Return the [x, y] coordinate for the center point of the cell that contains the specified text.  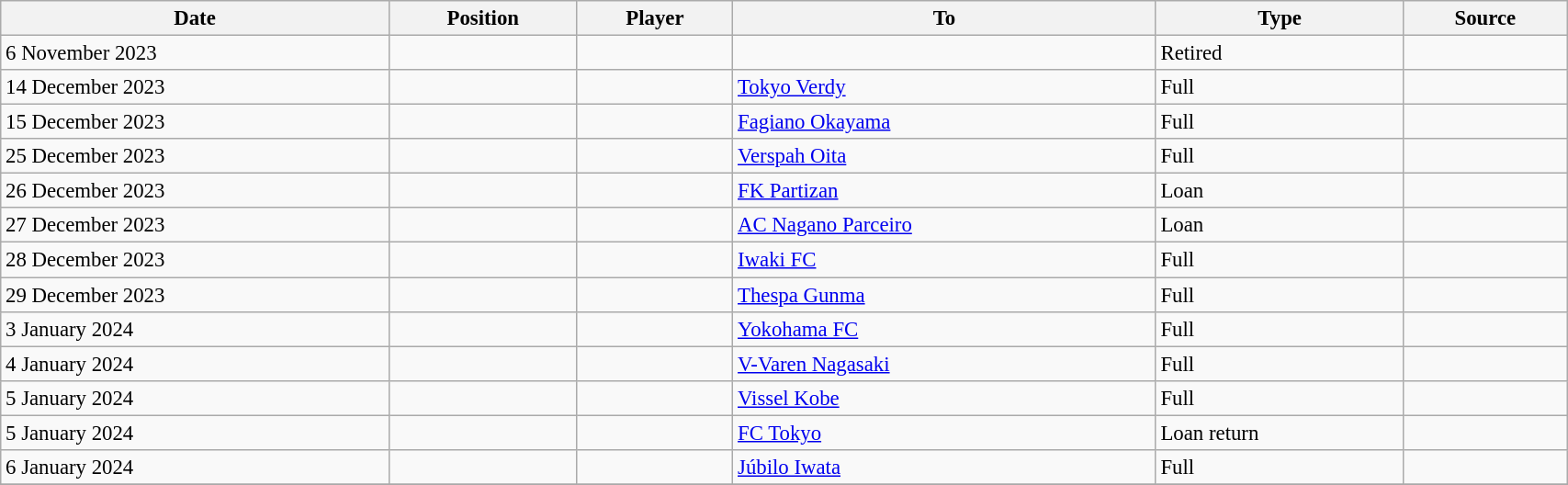
25 December 2023 [195, 156]
27 December 2023 [195, 225]
Thespa Gunma [944, 295]
26 December 2023 [195, 191]
Loan return [1280, 433]
To [944, 18]
6 January 2024 [195, 468]
Type [1280, 18]
14 December 2023 [195, 87]
Position [483, 18]
FK Partizan [944, 191]
Date [195, 18]
6 November 2023 [195, 53]
Iwaki FC [944, 260]
15 December 2023 [195, 122]
Tokyo Verdy [944, 87]
29 December 2023 [195, 295]
V-Varen Nagasaki [944, 364]
Source [1485, 18]
Fagiano Okayama [944, 122]
Yokohama FC [944, 329]
4 January 2024 [195, 364]
Retired [1280, 53]
Vissel Kobe [944, 398]
Player [655, 18]
3 January 2024 [195, 329]
FC Tokyo [944, 433]
Júbilo Iwata [944, 468]
AC Nagano Parceiro [944, 225]
28 December 2023 [195, 260]
Verspah Oita [944, 156]
